Provide the (x, y) coordinate of the cell's center where the given text is located.  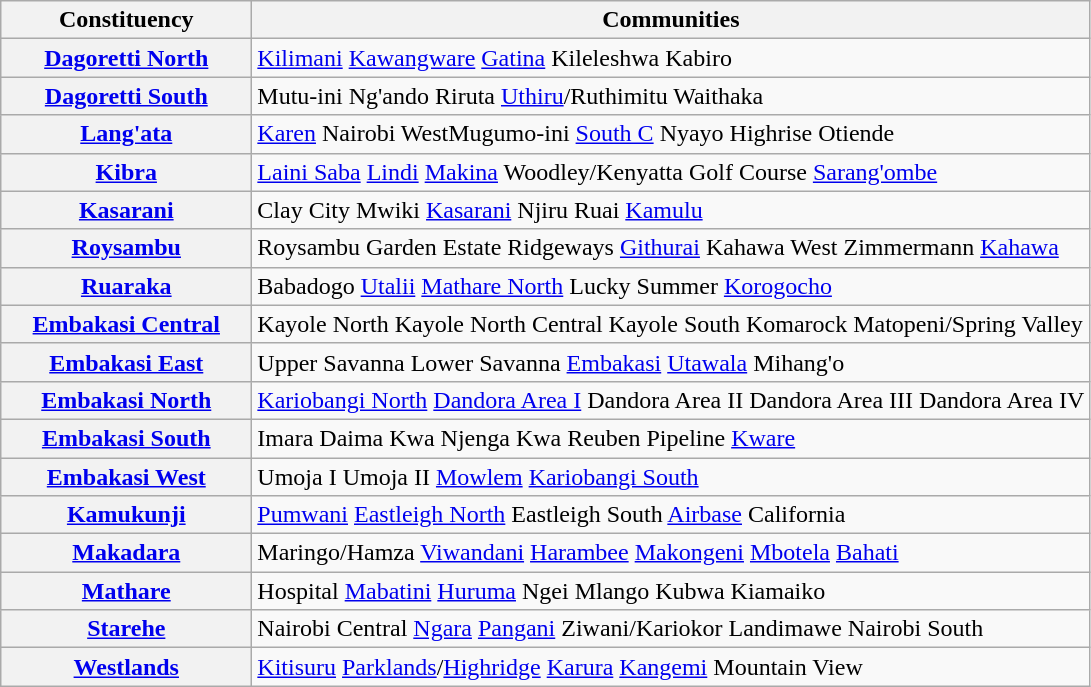
Makadara (126, 553)
Maringo/Hamza Viwandani Harambee Makongeni Mbotela Bahati (671, 553)
Clay City Mwiki Kasarani Njiru Ruai Kamulu (671, 210)
Lang'ata (126, 134)
Embakasi Central (126, 324)
Kilimani Kawangware Gatina Kileleshwa Kabiro (671, 58)
Kasarani (126, 210)
Karen Nairobi WestMugumo-ini South C Nyayo Highrise Otiende (671, 134)
Westlands (126, 667)
Pumwani Eastleigh North Eastleigh South Airbase California (671, 515)
Embakasi West (126, 477)
Dagoretti North (126, 58)
Umoja I Umoja II Mowlem Kariobangi South (671, 477)
Ruaraka (126, 286)
Nairobi Central Ngara Pangani Ziwani/Kariokor Landimawe Nairobi South (671, 629)
Hospital Mabatini Huruma Ngei Mlango Kubwa Kiamaiko (671, 591)
Upper Savanna Lower Savanna Embakasi Utawala Mihang'o (671, 362)
Communities (671, 20)
Starehe (126, 629)
Embakasi East (126, 362)
Imara Daima Kwa Njenga Kwa Reuben Pipeline Kware (671, 438)
Roysambu Garden Estate Ridgeways Githurai Kahawa West Zimmermann Kahawa (671, 248)
Embakasi North (126, 400)
Kayole North Kayole North Central Kayole South Komarock Matopeni/Spring Valley (671, 324)
Laini Saba Lindi Makina Woodley/Kenyatta Golf Course Sarang'ombe (671, 172)
Babadogo Utalii Mathare North Lucky Summer Korogocho (671, 286)
Roysambu (126, 248)
Constituency (126, 20)
Embakasi South (126, 438)
Mutu-ini Ng'ando Riruta Uthiru/Ruthimitu Waithaka (671, 96)
Kamukunji (126, 515)
Mathare (126, 591)
Kibra (126, 172)
Kitisuru Parklands/Highridge Karura Kangemi Mountain View (671, 667)
Dagoretti South (126, 96)
Kariobangi North Dandora Area I Dandora Area II Dandora Area III Dandora Area IV (671, 400)
